Search for the cell housing the specified text and yield its (X, Y) center coordinate. 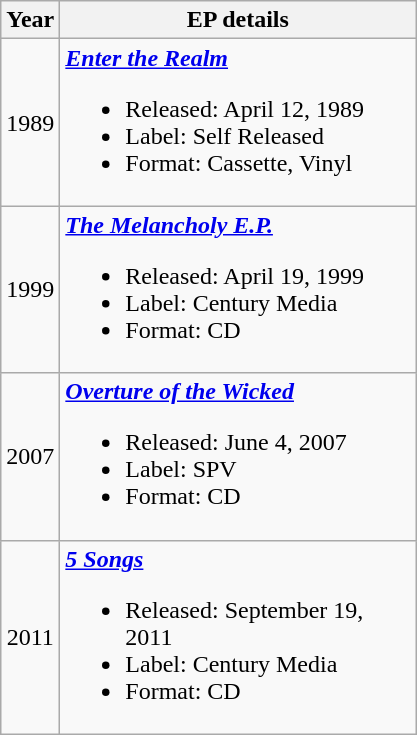
EP details (238, 20)
2007 (30, 456)
The Melancholy E.P.Released: April 19, 1999Label: Century MediaFormat: CD (238, 290)
2011 (30, 637)
1989 (30, 122)
Year (30, 20)
1999 (30, 290)
Overture of the WickedReleased: June 4, 2007Label: SPVFormat: CD (238, 456)
5 SongsReleased: September 19, 2011Label: Century MediaFormat: CD (238, 637)
Enter the RealmReleased: April 12, 1989Label: Self ReleasedFormat: Cassette, Vinyl (238, 122)
